Identify which cell holds the provided text, then report its (X, Y) central coordinate. 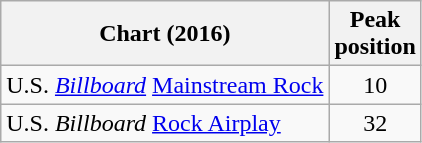
U.S. Billboard Rock Airplay (165, 123)
32 (375, 123)
Chart (2016) (165, 34)
Peakposition (375, 34)
10 (375, 85)
U.S. Billboard Mainstream Rock (165, 85)
